Locate the cell with the specified text and output its [X, Y] center coordinate. 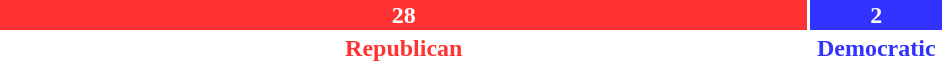
2 [876, 15]
28 [404, 15]
